Scan for the cell matching the given text and deliver its (X, Y) coordinate at center. 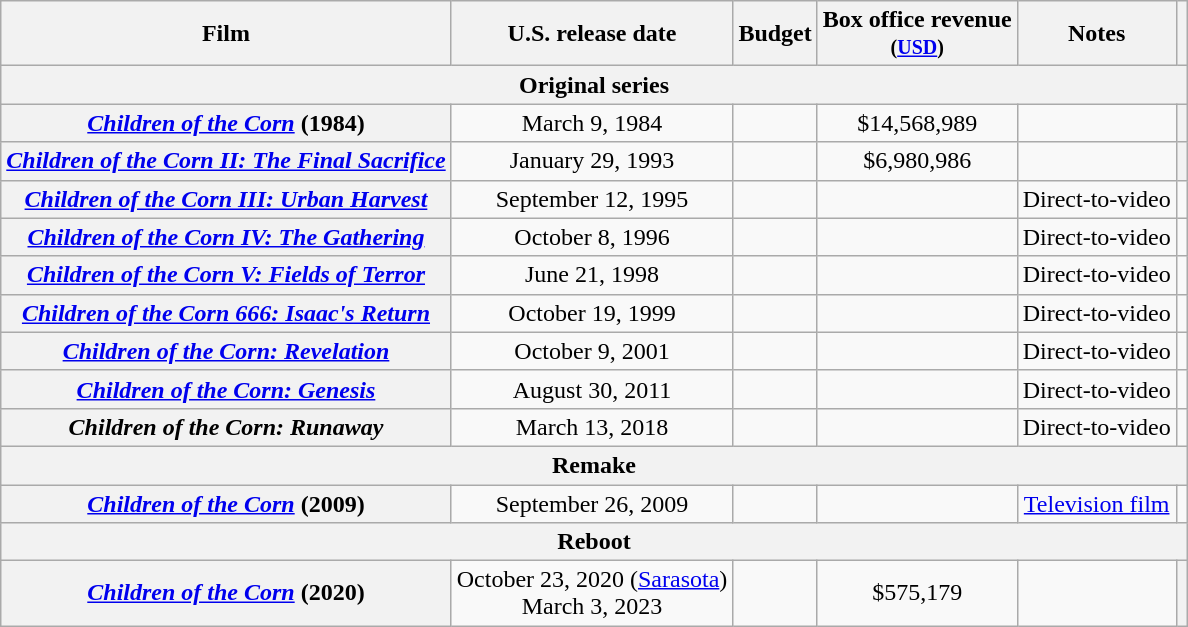
Reboot (594, 542)
Children of the Corn III: Urban Harvest (226, 199)
Film (226, 34)
October 19, 1999 (592, 313)
January 29, 1993 (592, 161)
September 12, 1995 (592, 199)
Notes (1096, 34)
Children of the Corn: Runaway (226, 427)
Children of the Corn (2020) (226, 594)
Television film (1096, 503)
Children of the Corn II: The Final Sacrifice (226, 161)
October 8, 1996 (592, 237)
$6,980,986 (917, 161)
June 21, 1998 (592, 275)
Children of the Corn V: Fields of Terror (226, 275)
Children of the Corn (2009) (226, 503)
Box office revenue(USD) (917, 34)
Original series (594, 85)
Children of the Corn IV: The Gathering (226, 237)
Budget (775, 34)
March 13, 2018 (592, 427)
$14,568,989 (917, 123)
Remake (594, 465)
March 9, 1984 (592, 123)
U.S. release date (592, 34)
Children of the Corn (1984) (226, 123)
Children of the Corn: Genesis (226, 389)
$575,179 (917, 594)
October 23, 2020 (Sarasota)March 3, 2023 (592, 594)
Children of the Corn: Revelation (226, 351)
October 9, 2001 (592, 351)
August 30, 2011 (592, 389)
September 26, 2009 (592, 503)
Children of the Corn 666: Isaac's Return (226, 313)
